Detect which cell encompasses the target text, then output its [x, y] center coordinate. 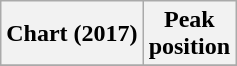
Peakposition [189, 34]
Chart (2017) [72, 34]
